From the cell containing the given text, extract its center point as (X, Y) coordinate. 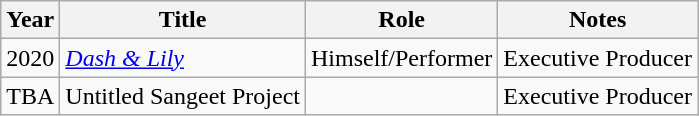
Year (30, 20)
Untitled Sangeet Project (183, 96)
Title (183, 20)
2020 (30, 58)
Notes (598, 20)
TBA (30, 96)
Role (401, 20)
Dash & Lily (183, 58)
Himself/Performer (401, 58)
